Output the [X, Y] coordinate of the center of the cell containing the given text.  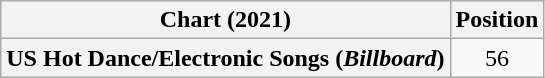
US Hot Dance/Electronic Songs (Billboard) [226, 58]
Chart (2021) [226, 20]
Position [497, 20]
56 [497, 58]
